Output the [x, y] coordinate of the center of the cell containing the given text.  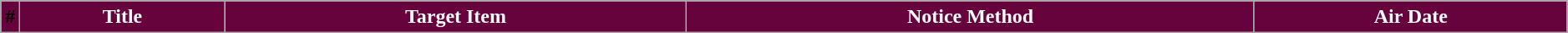
Target Item [456, 17]
Air Date [1410, 17]
# [10, 17]
Notice Method [971, 17]
Title [122, 17]
